Output the (X, Y) coordinate of the center of the cell containing the given text.  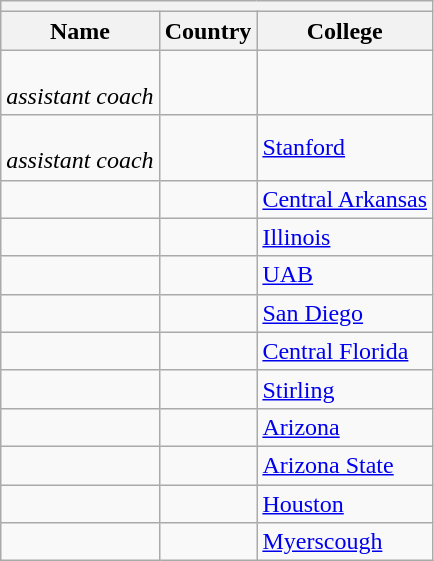
Stanford (345, 148)
Central Arkansas (345, 199)
UAB (345, 275)
Arizona (345, 427)
Name (80, 31)
Stirling (345, 389)
Illinois (345, 237)
Arizona State (345, 465)
Country (208, 31)
Central Florida (345, 351)
Houston (345, 503)
San Diego (345, 313)
Myerscough (345, 542)
College (345, 31)
